Find where the given text appears and provide that cell's center as [x, y] coordinate. 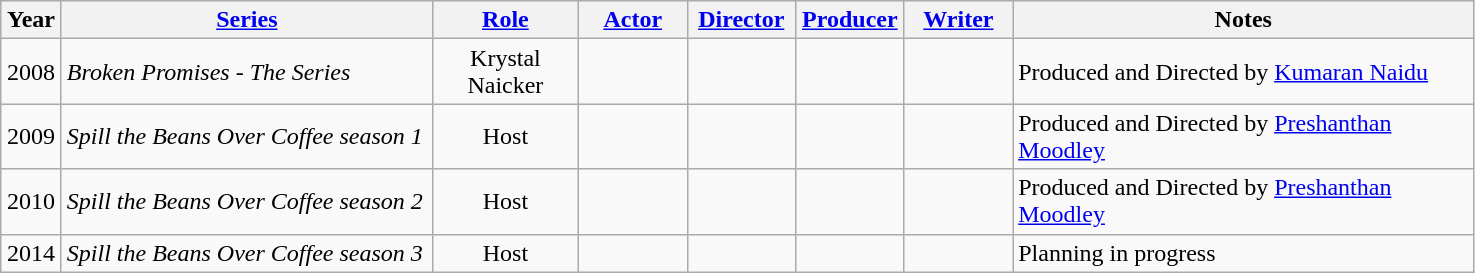
2014 [32, 253]
Producer [850, 20]
Krystal Naicker [505, 72]
Produced and Directed by Kumaran Naidu [1244, 72]
Director [742, 20]
Spill the Beans Over Coffee season 1 [246, 136]
Spill the Beans Over Coffee season 3 [246, 253]
2010 [32, 202]
Broken Promises - The Series [246, 72]
Notes [1244, 20]
Actor [632, 20]
2009 [32, 136]
2008 [32, 72]
Year [32, 20]
Spill the Beans Over Coffee season 2 [246, 202]
Planning in progress [1244, 253]
Role [505, 20]
Series [246, 20]
Writer [958, 20]
